Find where the given text appears and provide that cell's center as (X, Y) coordinate. 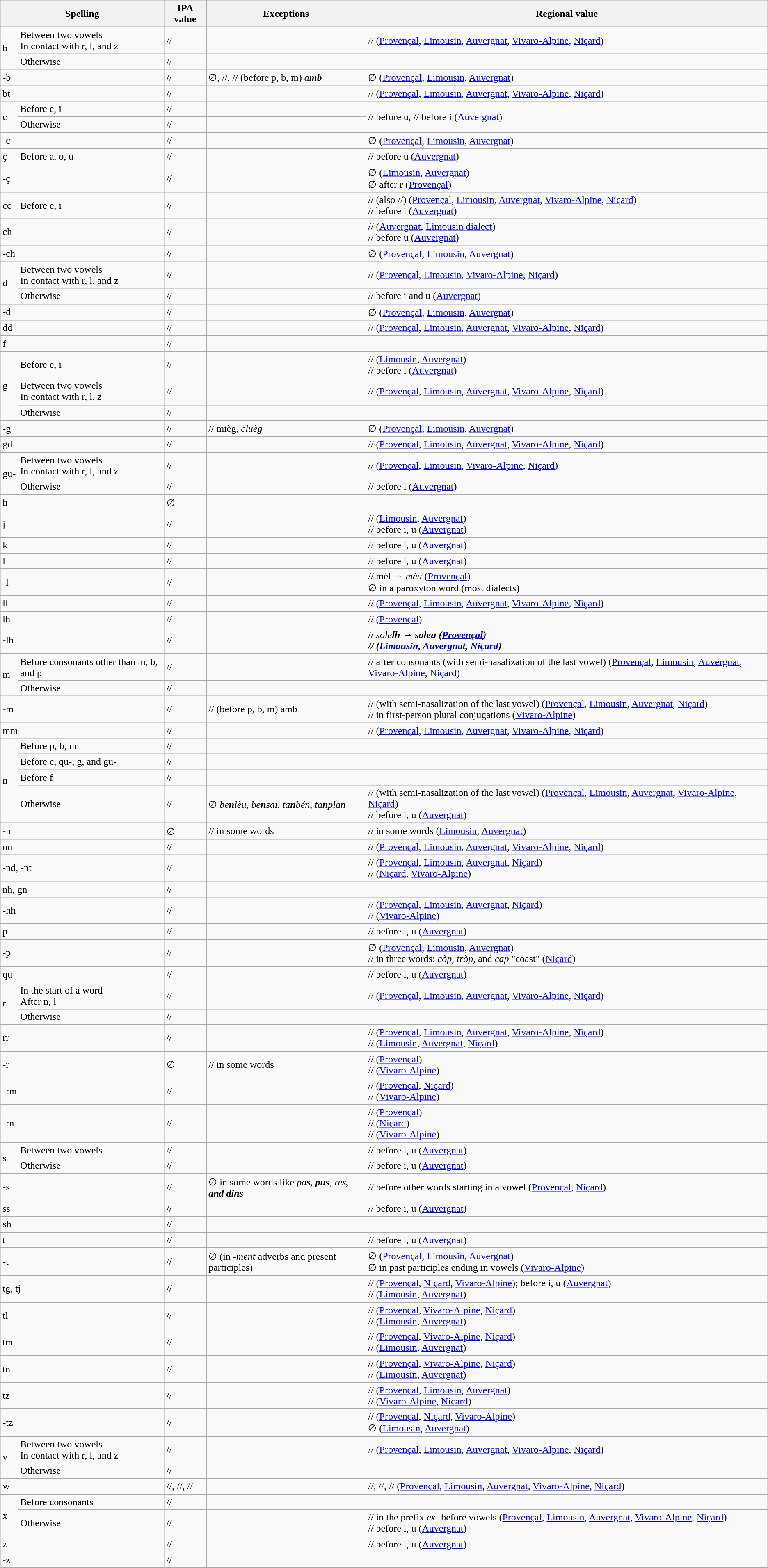
-n (82, 831)
Before consonants (91, 1502)
nh, gn (82, 889)
rr (82, 1037)
f (82, 344)
sh (82, 1224)
// (also //) (Provençal, Limousin, Auvergnat, Vivaro-Alpine, Niçard)// before i (Auvergnat) (567, 205)
// in some words (Limousin, Auvergnat) (567, 831)
cc (9, 205)
// (Limousin, Auvergnat)// before i (Auvergnat) (567, 365)
Between two vowels (91, 1150)
z (82, 1544)
w (82, 1486)
-lh (82, 640)
k (82, 545)
Exceptions (286, 14)
p (82, 932)
Before p, b, m (91, 746)
-m (82, 709)
In the start of a wordAfter n, l (91, 996)
-r (82, 1064)
nn (82, 847)
Before c, qu-, g, and gu- (91, 762)
Before a, o, u (91, 156)
// solelh → soleu (Provençal)// (Limousin, Auvergnat, Niçard) (567, 640)
-rn (82, 1124)
// (Provençal, Limousin, Auvergnat, Vivaro-Alpine, Niçard)// (Limousin, Auvergnat, Niçard) (567, 1037)
ç (9, 156)
-rm (82, 1092)
-z (82, 1560)
// (Provençal)// (Niçard)// (Vivaro-Alpine) (567, 1124)
// mièg, cluèg (286, 428)
-l (82, 582)
r (9, 1003)
Spelling (82, 14)
Regional value (567, 14)
h (82, 503)
ch (82, 232)
// mèl → mèu (Provençal)∅ in a paroxyton word (most dialects) (567, 582)
b (9, 48)
∅ benlèu, bensai, tanbén, tanplan (286, 804)
Before f (91, 777)
mm (82, 730)
Before consonants other than m, b, and p (91, 667)
// (with semi-nasalization of the last vowel) (Provençal, Limousin, Auvergnat, Vivaro-Alpine, Niçard)// before i, u (Auvergnat) (567, 804)
// (Provençal)// (Vivaro-Alpine) (567, 1064)
j (82, 524)
// (Auvergnat, Limousin dialect)// before u (Auvergnat) (567, 232)
Between two vowelsIn contact with r, l, z (91, 391)
x (9, 1516)
IPA value (185, 14)
// (Provençal, Niçard, Vivaro-Alpine)∅ (Limousin, Auvergnat) (567, 1423)
// (Provençal, Niçard)// (Vivaro-Alpine) (567, 1092)
qu- (82, 974)
// before other words starting in a vowel (Provençal, Niçard) (567, 1187)
ss (82, 1208)
g (9, 386)
// (before p, b, m) amb (286, 709)
n (9, 781)
d (9, 283)
t (82, 1240)
∅ (Limousin, Auvergnat)∅ after r (Provençal) (567, 178)
∅ (in -ment adverbs and present participles) (286, 1262)
// after consonants (with semi-nasalization of the last vowel) (Provençal, Limousin, Auvergnat, Vivaro-Alpine, Niçard) (567, 667)
lh (82, 619)
//, //, // (185, 1486)
// (Provençal, Limousin, Auvergnat, Niçard)// (Vivaro-Alpine) (567, 910)
tg, tj (82, 1289)
// (Provençal) (567, 619)
//, //, // (Provençal, Limousin, Auvergnat, Vivaro-Alpine, Niçard) (567, 1486)
-g (82, 428)
l (82, 561)
-d (82, 312)
// before i and u (Auvergnat) (567, 296)
-b (82, 77)
tm (82, 1342)
s (9, 1158)
// (Limousin, Auvergnat)// before i, u (Auvergnat) (567, 524)
dd (82, 328)
// before i (Auvergnat) (567, 487)
-tz (82, 1423)
-ç (82, 178)
// (with semi-nasalization of the last vowel) (Provençal, Limousin, Auvergnat, Niçard)// in first-person plural conjugations (Vivaro-Alpine) (567, 709)
// before u, // before i (Auvergnat) (567, 117)
-t (82, 1262)
∅ (Provençal, Limousin, Auvergnat)∅ in past participles ending in vowels (Vivaro-Alpine) (567, 1262)
// (Provençal, Limousin, Auvergnat)// (Vivaro-Alpine, Niçard) (567, 1396)
c (9, 117)
tz (82, 1396)
-ch (82, 253)
-c (82, 141)
gu- (9, 473)
∅ (Provençal, Limousin, Auvergnat)// in three words: còp, tròp, and cap "coast" (Niçard) (567, 953)
-p (82, 953)
-nd, -nt (82, 868)
gd (82, 444)
ll (82, 604)
// (Provençal, Limousin, Auvergnat, Niçard)// (Niçard, Vivaro-Alpine) (567, 868)
tn (82, 1369)
∅, //, // (before p, b, m) amb (286, 77)
∅ in some words like pas, pus, res, and dins (286, 1187)
m (9, 675)
-nh (82, 910)
bt (82, 93)
// (Provençal, Niçard, Vivaro-Alpine); before i, u (Auvergnat)// (Limousin, Auvergnat) (567, 1289)
// in the prefix ex- before vowels (Provençal, Limousin, Auvergnat, Vivaro-Alpine, Niçard)// before i, u (Auvergnat) (567, 1523)
tl (82, 1315)
// before u (Auvergnat) (567, 156)
-s (82, 1187)
v (9, 1457)
